Detect which cell encompasses the target text, then output its [x, y] center coordinate. 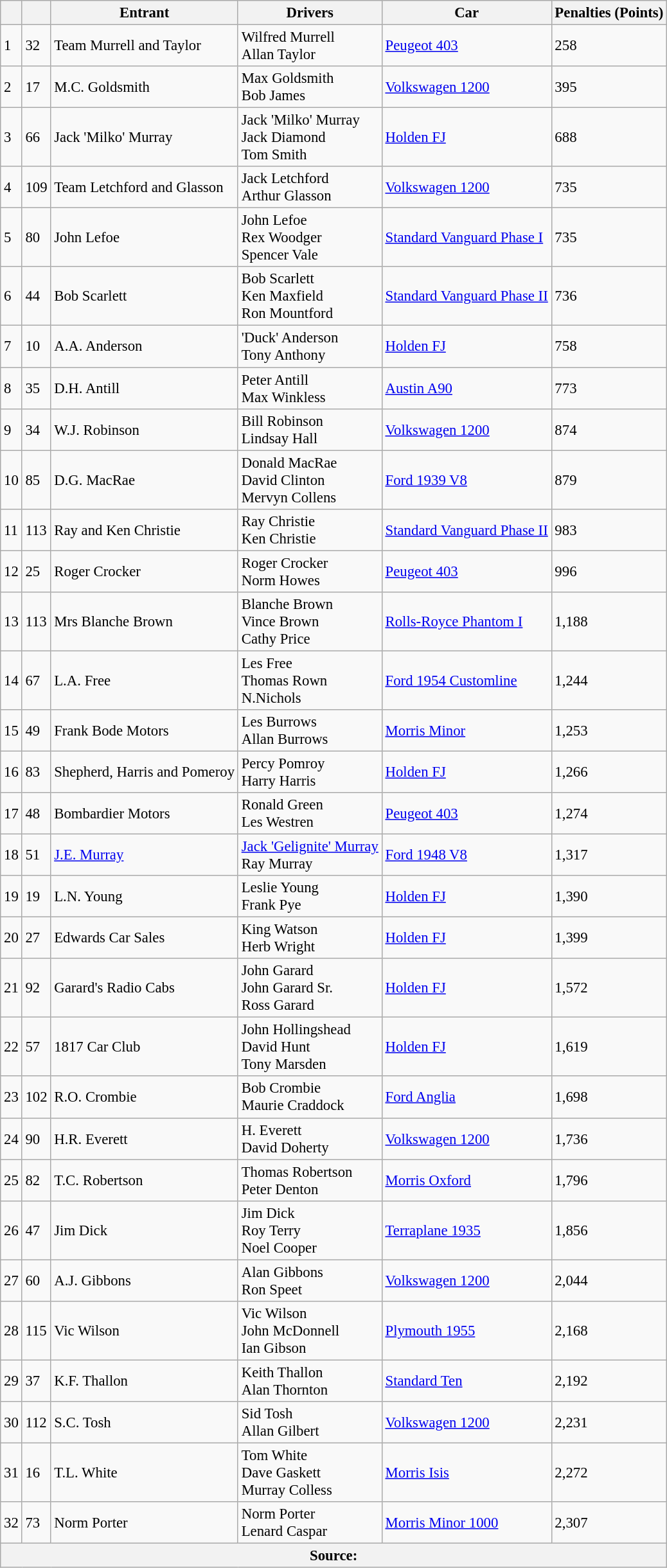
66 [36, 137]
Jack 'Milko' Murray [145, 137]
48 [36, 813]
Jim Dick [145, 1230]
Max Goldsmith Bob James [310, 87]
Bill Robinson Lindsay Hall [310, 429]
Vic Wilson [145, 1331]
A.A. Anderson [145, 347]
13 [12, 622]
L.N. Young [145, 897]
Jack 'Gelignite' Murray Ray Murray [310, 856]
90 [36, 1138]
115 [36, 1331]
Garard's Radio Cabs [145, 988]
John Hollingshead David Hunt Tony Marsden [310, 1047]
2,044 [609, 1281]
Drivers [310, 13]
Source: [334, 1556]
1,698 [609, 1097]
Ronald Green Les Westren [310, 813]
1,274 [609, 813]
92 [36, 988]
T.L. White [145, 1472]
Sid Tosh Allan Gilbert [310, 1422]
Blanche Brown Vince Brown Cathy Price [310, 622]
1,796 [609, 1181]
5 [12, 238]
1,317 [609, 856]
28 [12, 1331]
1,253 [609, 731]
6 [12, 297]
688 [609, 137]
Tom White Dave Gaskett Murray Colless [310, 1472]
73 [36, 1522]
49 [36, 731]
S.C. Tosh [145, 1422]
29 [12, 1381]
D.H. Antill [145, 388]
11 [12, 529]
60 [36, 1281]
John Garard John Garard Sr. Ross Garard [310, 988]
Jim Dick Roy Terry Noel Cooper [310, 1230]
Bombardier Motors [145, 813]
1,399 [609, 938]
112 [36, 1422]
2 [12, 87]
7 [12, 347]
26 [12, 1230]
2,168 [609, 1331]
Standard Vanguard Phase I [467, 238]
1 [12, 46]
2,272 [609, 1472]
L.A. Free [145, 680]
Les Burrows Allan Burrows [310, 731]
15 [12, 731]
Bob Scarlett [145, 297]
23 [12, 1097]
18 [12, 856]
1,856 [609, 1230]
3 [12, 137]
T.C. Robertson [145, 1181]
J.E. Murray [145, 856]
Keith Thallon Alan Thornton [310, 1381]
80 [36, 238]
Ford Anglia [467, 1097]
Percy Pomroy Harry Harris [310, 772]
47 [36, 1230]
1817 Car Club [145, 1047]
1,188 [609, 622]
2,231 [609, 1422]
Norm Porter [145, 1522]
W.J. Robinson [145, 429]
Penalties (Points) [609, 13]
31 [12, 1472]
H.R. Everett [145, 1138]
30 [12, 1422]
Wilfred Murrell Allan Taylor [310, 46]
King Watson Herb Wright [310, 938]
Plymouth 1955 [467, 1331]
Ford 1939 V8 [467, 480]
773 [609, 388]
12 [12, 572]
Morris Minor 1000 [467, 1522]
57 [36, 1047]
109 [36, 188]
1,266 [609, 772]
1,390 [609, 897]
21 [12, 988]
758 [609, 347]
2,192 [609, 1381]
258 [609, 46]
Morris Oxford [467, 1181]
2,307 [609, 1522]
Vic Wilson John McDonnell Ian Gibson [310, 1331]
1,244 [609, 680]
67 [36, 680]
879 [609, 480]
D.G. MacRae [145, 480]
44 [36, 297]
1,619 [609, 1047]
Ray and Ken Christie [145, 529]
102 [36, 1097]
John Lefoe [145, 238]
Edwards Car Sales [145, 938]
83 [36, 772]
Leslie Young Frank Pye [310, 897]
Donald MacRae David Clinton Mervyn Collens [310, 480]
Austin A90 [467, 388]
Thomas Robertson Peter Denton [310, 1181]
Bob Crombie Maurie Craddock [310, 1097]
Ray Christie Ken Christie [310, 529]
Bob Scarlett Ken Maxfield Ron Mountford [310, 297]
Roger Crocker Norm Howes [310, 572]
51 [36, 856]
82 [36, 1181]
874 [609, 429]
A.J. Gibbons [145, 1281]
4 [12, 188]
Terraplane 1935 [467, 1230]
Team Letchford and Glasson [145, 188]
Morris Minor [467, 731]
Frank Bode Motors [145, 731]
34 [36, 429]
14 [12, 680]
996 [609, 572]
983 [609, 529]
Rolls-Royce Phantom I [467, 622]
37 [36, 1381]
M.C. Goldsmith [145, 87]
Ford 1954 Customline [467, 680]
John Lefoe Rex Woodger Spencer Vale [310, 238]
Roger Crocker [145, 572]
1,572 [609, 988]
Morris Isis [467, 1472]
24 [12, 1138]
1,736 [609, 1138]
Standard Ten [467, 1381]
Jack Letchford Arthur Glasson [310, 188]
Ford 1948 V8 [467, 856]
Les Free Thomas Rown N.Nichols [310, 680]
Entrant [145, 13]
Mrs Blanche Brown [145, 622]
85 [36, 480]
R.O. Crombie [145, 1097]
20 [12, 938]
Alan Gibbons Ron Speet [310, 1281]
736 [609, 297]
H. Everett David Doherty [310, 1138]
'Duck' Anderson Tony Anthony [310, 347]
Norm Porter Lenard Caspar [310, 1522]
K.F. Thallon [145, 1381]
9 [12, 429]
Jack 'Milko' Murray Jack Diamond Tom Smith [310, 137]
395 [609, 87]
Shepherd, Harris and Pomeroy [145, 772]
Car [467, 13]
35 [36, 388]
Team Murrell and Taylor [145, 46]
Peter Antill Max Winkless [310, 388]
22 [12, 1047]
8 [12, 388]
